For the text-containing cell, return its midpoint in (X, Y) coordinate format. 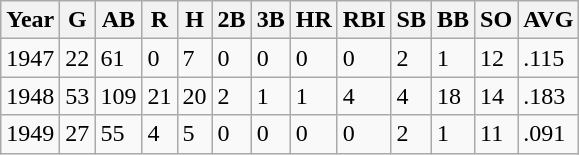
2B (232, 20)
20 (194, 96)
.115 (548, 58)
R (160, 20)
61 (118, 58)
1947 (30, 58)
RBI (364, 20)
3B (270, 20)
SB (411, 20)
5 (194, 134)
BB (452, 20)
.183 (548, 96)
11 (496, 134)
.091 (548, 134)
18 (452, 96)
12 (496, 58)
AB (118, 20)
55 (118, 134)
1949 (30, 134)
21 (160, 96)
22 (78, 58)
Year (30, 20)
G (78, 20)
SO (496, 20)
27 (78, 134)
53 (78, 96)
AVG (548, 20)
HR (314, 20)
109 (118, 96)
H (194, 20)
1948 (30, 96)
7 (194, 58)
14 (496, 96)
